Identify which cell holds the provided text, then report its [X, Y] central coordinate. 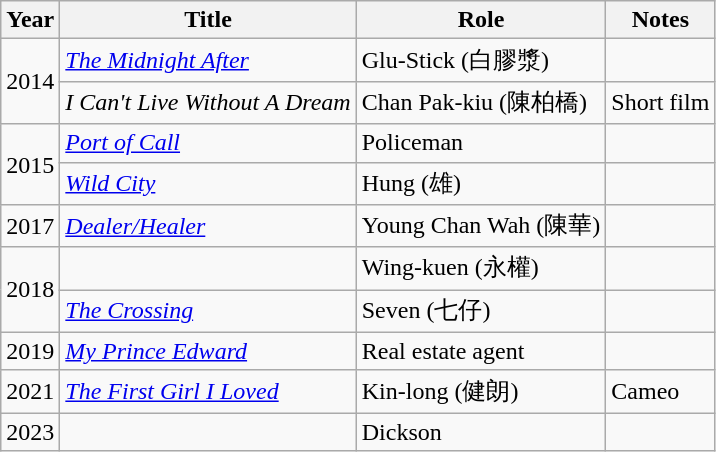
Title [208, 20]
Seven (七仔) [481, 312]
The Midnight After [208, 60]
2014 [30, 82]
Hung (雄) [481, 184]
2019 [30, 351]
Kin-long (健朗) [481, 392]
Glu-Stick (白膠漿) [481, 60]
Wing-kuen (永權) [481, 268]
Cameo [660, 392]
Dealer/Healer [208, 226]
Dickson [481, 432]
The First Girl I Loved [208, 392]
Chan Pak-kiu (陳柏橋) [481, 102]
2023 [30, 432]
Young Chan Wah (陳華) [481, 226]
The Crossing [208, 312]
2021 [30, 392]
Notes [660, 20]
Wild City [208, 184]
2018 [30, 290]
Policeman [481, 143]
Role [481, 20]
Real estate agent [481, 351]
Short film [660, 102]
Year [30, 20]
My Prince Edward [208, 351]
2017 [30, 226]
Port of Call [208, 143]
I Can't Live Without A Dream [208, 102]
2015 [30, 164]
